Search for the cell housing the specified text and yield its (X, Y) center coordinate. 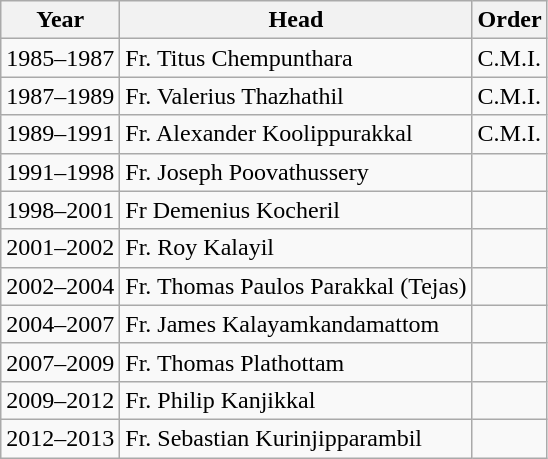
Head (296, 20)
2001–2002 (60, 248)
2012–2013 (60, 438)
Fr. Sebastian Kurinjipparambil (296, 438)
2004–2007 (60, 324)
1998–2001 (60, 210)
1987–1989 (60, 96)
2009–2012 (60, 400)
Fr. Philip Kanjikkal (296, 400)
Fr. Thomas Plathottam (296, 362)
Order (510, 20)
Fr. Roy Kalayil (296, 248)
Fr. Titus Chempunthara (296, 58)
Fr. Alexander Koolippurakkal (296, 134)
1991–1998 (60, 172)
1989–1991 (60, 134)
Year (60, 20)
Fr. Joseph Poovathussery (296, 172)
Fr. Valerius Thazhathil (296, 96)
1985–1987 (60, 58)
2002–2004 (60, 286)
Fr. James Kalayamkandamattom (296, 324)
Fr. Thomas Paulos Parakkal (Tejas) (296, 286)
Fr Demenius Kocheril (296, 210)
2007–2009 (60, 362)
